Scan for the cell matching the given text and deliver its [X, Y] coordinate at center. 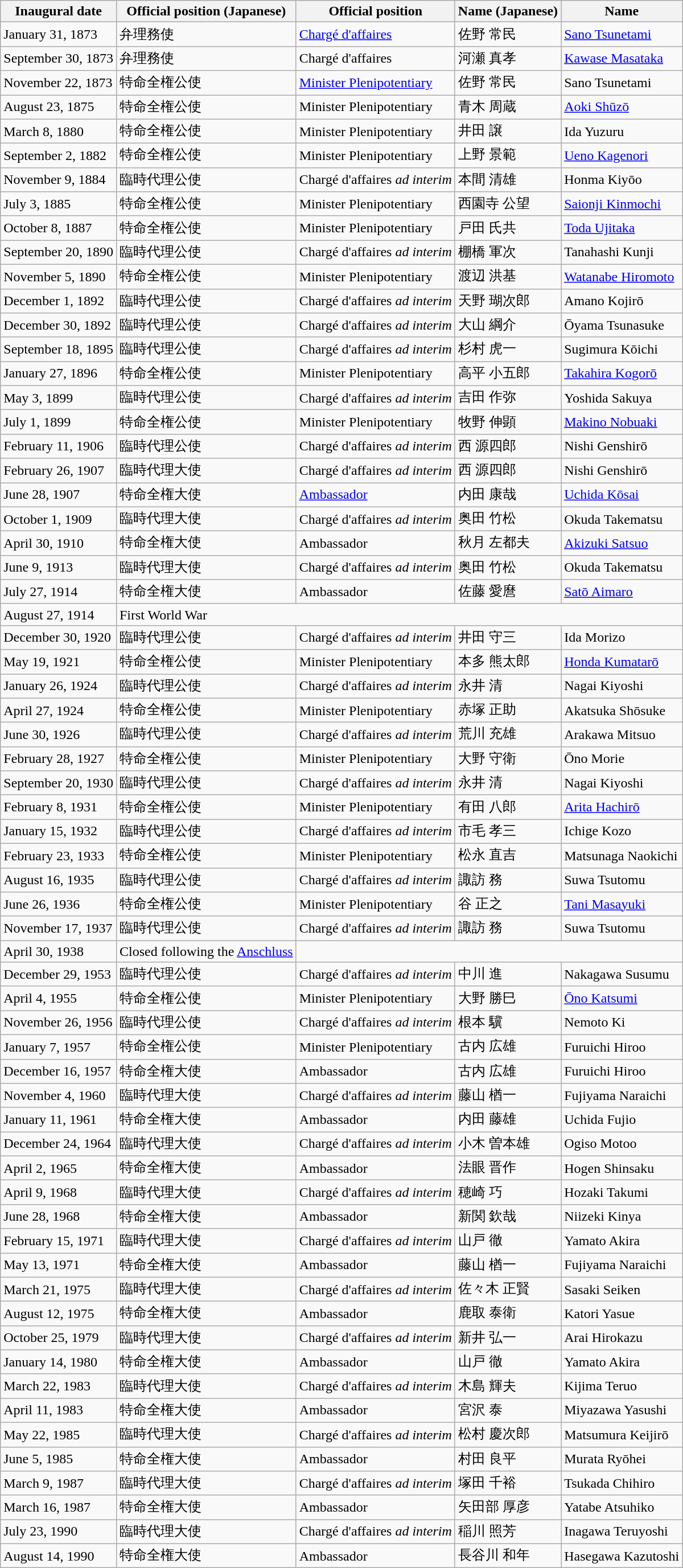
松永 直吉 [508, 855]
February 28, 1927 [59, 758]
November 17, 1937 [59, 928]
June 5, 1985 [59, 1459]
谷 正之 [508, 904]
Ueno Kagenori [622, 156]
August 23, 1875 [59, 107]
秋月 左都夫 [508, 543]
稲川 照芳 [508, 1532]
December 24, 1964 [59, 1144]
西園寺 公望 [508, 204]
中川 進 [508, 975]
October 25, 1979 [59, 1338]
Name (Japanese) [508, 11]
Kijima Teruo [622, 1386]
February 23, 1933 [59, 855]
October 1, 1909 [59, 519]
June 28, 1968 [59, 1216]
August 27, 1914 [59, 614]
February 8, 1931 [59, 807]
Ōyama Tsunasuke [622, 326]
矢田部 厚彦 [508, 1508]
March 21, 1975 [59, 1289]
January 31, 1873 [59, 34]
August 12, 1975 [59, 1314]
April 30, 1910 [59, 543]
June 30, 1926 [59, 734]
小木 曽本雄 [508, 1144]
Hogen Shinsaku [622, 1168]
Uchida Kōsai [622, 495]
September 20, 1890 [59, 253]
January 11, 1961 [59, 1119]
March 16, 1987 [59, 1508]
Ogiso Motoo [622, 1144]
根本 驥 [508, 1023]
January 27, 1896 [59, 373]
Arai Hirokazu [622, 1338]
荒川 充雄 [508, 734]
新関 欽哉 [508, 1216]
牧野 伸顕 [508, 422]
Hozaki Takumi [622, 1192]
上野 景範 [508, 156]
Akatsuka Shōsuke [622, 711]
佐々木 正賢 [508, 1289]
November 26, 1956 [59, 1023]
June 9, 1913 [59, 567]
村田 良平 [508, 1459]
Tsukada Chihiro [622, 1484]
July 23, 1990 [59, 1532]
Arakawa Mitsuo [622, 734]
March 9, 1987 [59, 1484]
長谷川 和年 [508, 1555]
October 8, 1887 [59, 228]
December 30, 1892 [59, 326]
Murata Ryōhei [622, 1459]
November 22, 1873 [59, 83]
木島 輝夫 [508, 1386]
Katori Yasue [622, 1314]
Arita Hachirō [622, 807]
November 4, 1960 [59, 1095]
佐藤 愛麿 [508, 592]
First World War [399, 614]
赤塚 正助 [508, 711]
Ida Morizo [622, 638]
March 22, 1983 [59, 1386]
June 26, 1936 [59, 904]
Official position (Japanese) [206, 11]
July 1, 1899 [59, 422]
Satō Aimaro [622, 592]
本間 清雄 [508, 180]
May 3, 1899 [59, 397]
Honma Kiyōo [622, 180]
Yoshida Sakuya [622, 397]
塚田 千裕 [508, 1484]
高平 小五郎 [508, 373]
法眼 晋作 [508, 1168]
穂崎 巧 [508, 1192]
Inaugural date [59, 11]
Official position [376, 11]
青木 周蔵 [508, 107]
February 15, 1971 [59, 1241]
内田 藤雄 [508, 1119]
Nakagawa Susumu [622, 975]
Takahira Kogorō [622, 373]
本多 熊太郎 [508, 662]
July 27, 1914 [59, 592]
April 27, 1924 [59, 711]
Hasegawa Kazutoshi [622, 1555]
February 26, 1907 [59, 470]
Name [622, 11]
April 4, 1955 [59, 999]
大野 守衛 [508, 758]
Watanabe Hiromoto [622, 277]
April 11, 1983 [59, 1411]
Matsunaga Naokichi [622, 855]
Yatabe Atsuhiko [622, 1508]
January 15, 1932 [59, 831]
May 19, 1921 [59, 662]
宮沢 泰 [508, 1411]
Miyazawa Yasushi [622, 1411]
Toda Ujitaka [622, 228]
天野 瑚次郎 [508, 301]
September 2, 1882 [59, 156]
January 7, 1957 [59, 1046]
鹿取 泰衛 [508, 1314]
April 30, 1938 [59, 951]
December 29, 1953 [59, 975]
August 14, 1990 [59, 1555]
Ōno Morie [622, 758]
Ida Yuzuru [622, 131]
Ichige Kozo [622, 831]
井田 守三 [508, 638]
Saionji Kinmochi [622, 204]
January 26, 1924 [59, 687]
Sugimura Kōichi [622, 350]
Amano Kojirō [622, 301]
戸田 氏共 [508, 228]
July 3, 1885 [59, 204]
大山 綱介 [508, 326]
December 30, 1920 [59, 638]
Uchida Fujio [622, 1119]
Tani Masayuki [622, 904]
Akizuki Satsuo [622, 543]
September 20, 1930 [59, 783]
April 9, 1968 [59, 1192]
松村 慶次郎 [508, 1435]
Sasaki Seiken [622, 1289]
大野 勝巳 [508, 999]
杉村 虎一 [508, 350]
May 13, 1971 [59, 1265]
Ōno Katsumi [622, 999]
May 22, 1985 [59, 1435]
有田 八郎 [508, 807]
August 16, 1935 [59, 880]
Niizeki Kinya [622, 1216]
November 5, 1890 [59, 277]
March 8, 1880 [59, 131]
Inagawa Teruyoshi [622, 1532]
June 28, 1907 [59, 495]
棚橋 軍次 [508, 253]
Tanahashi Kunji [622, 253]
吉田 作弥 [508, 397]
新井 弘一 [508, 1338]
Honda Kumatarō [622, 662]
April 2, 1965 [59, 1168]
渡辺 洪基 [508, 277]
Kawase Masataka [622, 58]
Makino Nobuaki [622, 422]
市毛 孝三 [508, 831]
Closed following the Anschluss [206, 951]
河瀬 真孝 [508, 58]
December 16, 1957 [59, 1072]
Matsumura Keijirō [622, 1435]
Nemoto Ki [622, 1023]
February 11, 1906 [59, 446]
January 14, 1980 [59, 1362]
井田 譲 [508, 131]
September 30, 1873 [59, 58]
内田 康哉 [508, 495]
September 18, 1895 [59, 350]
November 9, 1884 [59, 180]
December 1, 1892 [59, 301]
Aoki Shūzō [622, 107]
